Pinpoint the cell where the given text exists, returning its (x, y) midpoint coordinate. 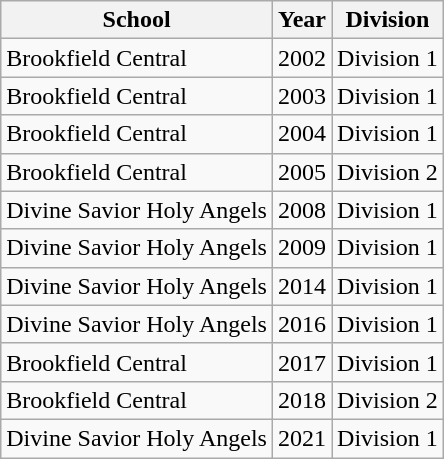
2003 (302, 96)
2016 (302, 324)
2018 (302, 400)
2004 (302, 134)
2005 (302, 172)
2002 (302, 58)
2014 (302, 286)
2009 (302, 248)
School (137, 20)
Division (388, 20)
2017 (302, 362)
2008 (302, 210)
2021 (302, 438)
Year (302, 20)
